Scan for the cell matching the given text and deliver its [x, y] coordinate at center. 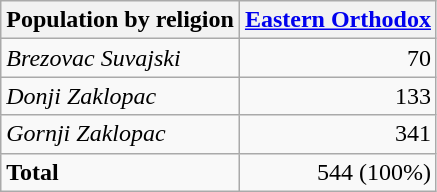
Total [120, 172]
Gornji Zaklopac [120, 134]
341 [338, 134]
Brezovac Suvajski [120, 58]
Eastern Orthodox [338, 20]
544 (100%) [338, 172]
Donji Zaklopac [120, 96]
133 [338, 96]
Population by religion [120, 20]
70 [338, 58]
